Detect which cell encompasses the target text, then output its (X, Y) center coordinate. 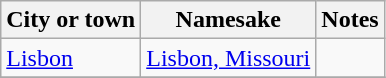
City or town (71, 20)
Lisbon, Missouri (228, 58)
Namesake (228, 20)
Lisbon (71, 58)
Notes (350, 20)
